Scan for the cell matching the given text and deliver its [x, y] coordinate at center. 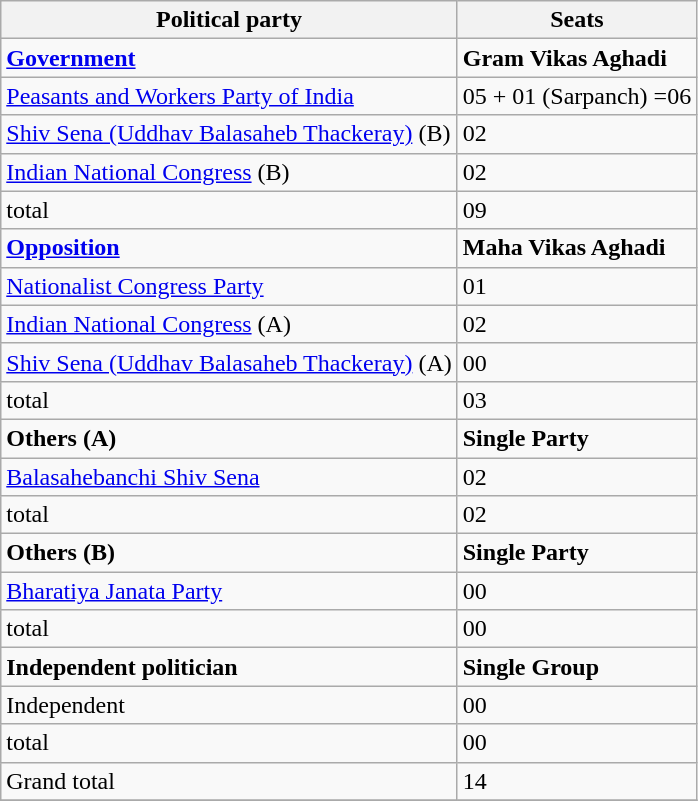
05 + 01 (Sarpanch) =06 [576, 96]
Gram Vikas Aghadi [576, 58]
Grand total [229, 781]
Others (A) [229, 438]
Others (B) [229, 553]
Opposition [229, 248]
03 [576, 400]
09 [576, 210]
Shiv Sena (Uddhav Balasaheb Thackeray) (B) [229, 134]
Peasants and Workers Party of India [229, 96]
Shiv Sena (Uddhav Balasaheb Thackeray) (A) [229, 362]
Indian National Congress (A) [229, 324]
Maha Vikas Aghadi [576, 248]
14 [576, 781]
Indian National Congress (B) [229, 172]
Bharatiya Janata Party [229, 591]
Political party [229, 20]
Government [229, 58]
Nationalist Congress Party [229, 286]
Independent [229, 705]
Seats [576, 20]
Single Group [576, 667]
01 [576, 286]
Balasahebanchi Shiv Sena [229, 477]
Independent politician [229, 667]
